Return the [x, y] coordinate for the center point of the cell that contains the specified text.  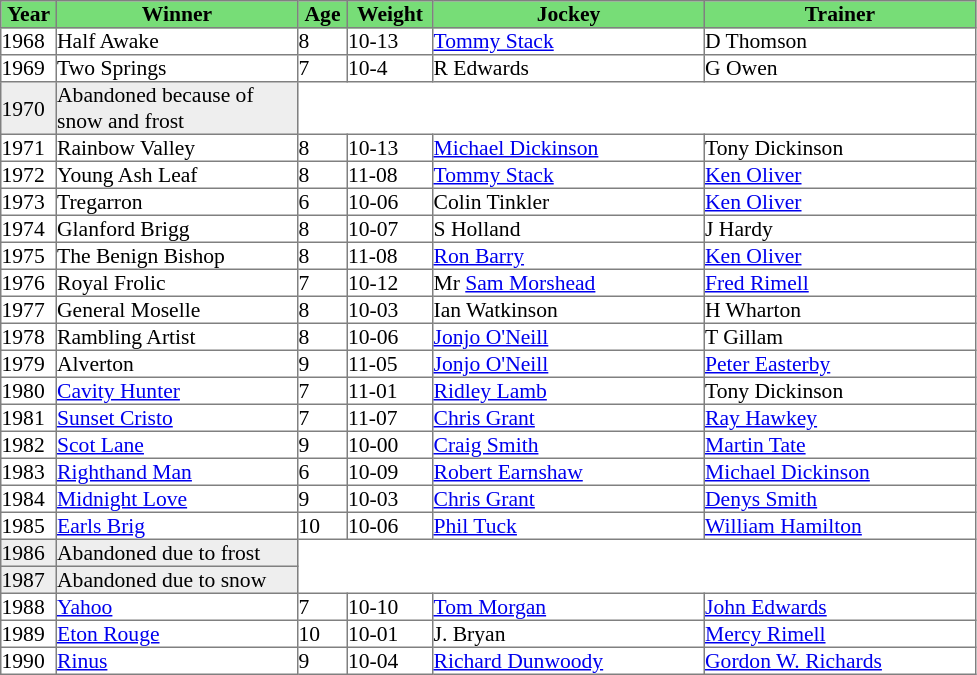
Sunset Cristo [177, 418]
R Edwards [569, 68]
1985 [29, 526]
1983 [29, 472]
G Owen [840, 68]
Abandoned due to snow [177, 580]
Trainer [840, 14]
Royal Frolic [177, 282]
1972 [29, 174]
Half Awake [177, 42]
Ray Hawkey [840, 418]
1979 [29, 364]
10-04 [390, 660]
Jockey [569, 14]
Two Springs [177, 68]
Winner [177, 14]
Mercy Rimell [840, 634]
Eton Rouge [177, 634]
Abandoned due to frost [177, 552]
S Holland [569, 228]
1974 [29, 228]
1969 [29, 68]
1968 [29, 42]
10-4 [390, 68]
11-01 [390, 390]
1990 [29, 660]
1984 [29, 498]
1988 [29, 606]
1973 [29, 202]
Ridley Lamb [569, 390]
T Gillam [840, 336]
11-05 [390, 364]
Gordon W. Richards [840, 660]
Phil Tuck [569, 526]
11-07 [390, 418]
Richard Dunwoody [569, 660]
Rainbow Valley [177, 148]
J. Bryan [569, 634]
Mr Sam Morshead [569, 282]
Fred Rimell [840, 282]
10-07 [390, 228]
Craig Smith [569, 444]
10-12 [390, 282]
The Benign Bishop [177, 256]
1986 [29, 552]
Cavity Hunter [177, 390]
1977 [29, 310]
Alverton [177, 364]
1987 [29, 580]
Year [29, 14]
Colin Tinkler [569, 202]
1970 [29, 108]
H Wharton [840, 310]
Robert Earnshaw [569, 472]
Ron Barry [569, 256]
10-09 [390, 472]
1971 [29, 148]
Rambling Artist [177, 336]
Peter Easterby [840, 364]
Weight [390, 14]
Glanford Brigg [177, 228]
Yahoo [177, 606]
Righthand Man [177, 472]
Denys Smith [840, 498]
D Thomson [840, 42]
1981 [29, 418]
Tregarron [177, 202]
General Moselle [177, 310]
Age [323, 14]
John Edwards [840, 606]
10-01 [390, 634]
Midnight Love [177, 498]
10-00 [390, 444]
10-10 [390, 606]
Earls Brig [177, 526]
Rinus [177, 660]
Abandoned because of snow and frost [177, 108]
Tom Morgan [569, 606]
William Hamilton [840, 526]
1982 [29, 444]
1975 [29, 256]
1976 [29, 282]
Scot Lane [177, 444]
Martin Tate [840, 444]
Ian Watkinson [569, 310]
1989 [29, 634]
1980 [29, 390]
1978 [29, 336]
Young Ash Leaf [177, 174]
J Hardy [840, 228]
